Determine the [X, Y] coordinate at the center of the cell enclosing the given text.  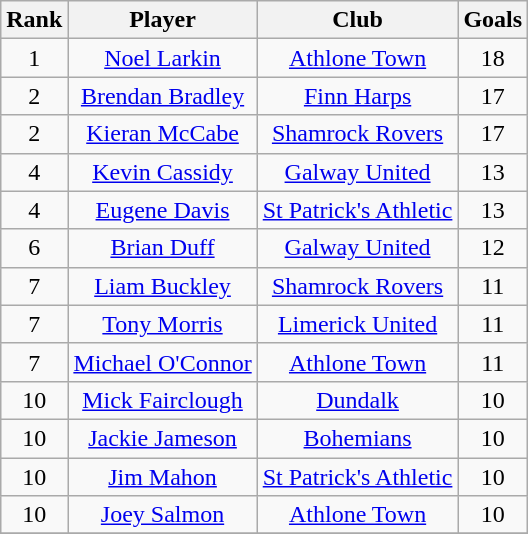
Brendan Bradley [162, 96]
Club [358, 20]
Rank [34, 20]
Player [162, 20]
Noel Larkin [162, 58]
Mick Fairclough [162, 400]
Jim Mahon [162, 477]
18 [493, 58]
Goals [493, 20]
Bohemians [358, 438]
Michael O'Connor [162, 362]
Kieran McCabe [162, 134]
Liam Buckley [162, 286]
Tony Morris [162, 324]
Eugene Davis [162, 210]
Brian Duff [162, 248]
Joey Salmon [162, 515]
Dundalk [358, 400]
12 [493, 248]
Jackie Jameson [162, 438]
6 [34, 248]
Finn Harps [358, 96]
Limerick United [358, 324]
Kevin Cassidy [162, 172]
1 [34, 58]
